For the text-containing cell, return its midpoint in (X, Y) coordinate format. 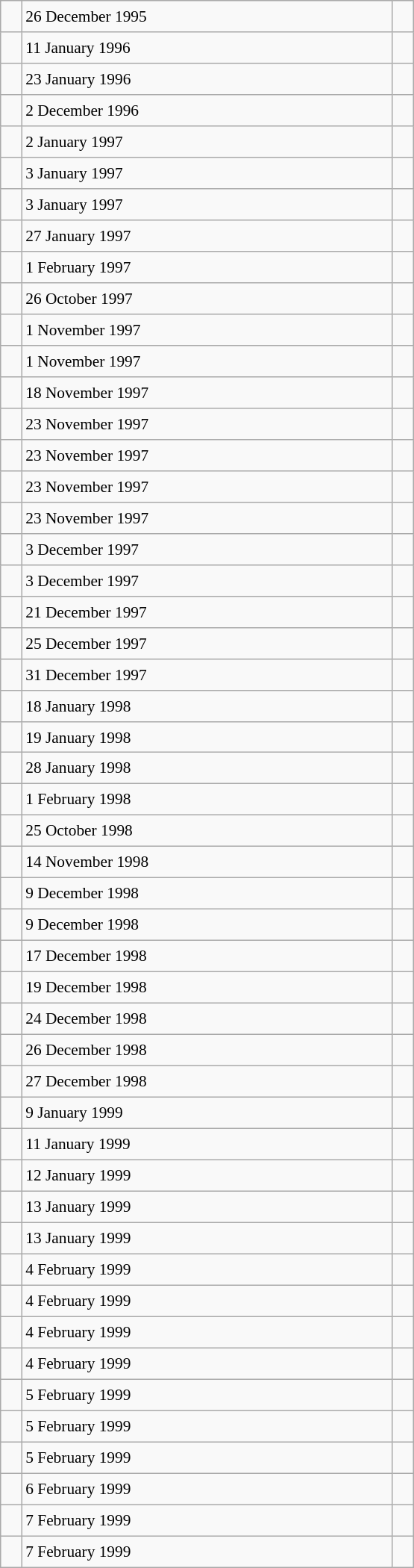
12 January 1999 (207, 1175)
26 October 1997 (207, 299)
26 December 1995 (207, 16)
17 December 1998 (207, 956)
21 December 1997 (207, 612)
11 January 1996 (207, 48)
23 January 1996 (207, 79)
11 January 1999 (207, 1144)
9 January 1999 (207, 1113)
27 January 1997 (207, 236)
1 February 1998 (207, 800)
18 January 1998 (207, 706)
6 February 1999 (207, 1489)
1 February 1997 (207, 267)
25 December 1997 (207, 643)
26 December 1998 (207, 1051)
2 January 1997 (207, 142)
19 January 1998 (207, 737)
27 December 1998 (207, 1082)
28 January 1998 (207, 768)
2 December 1996 (207, 111)
19 December 1998 (207, 988)
24 December 1998 (207, 1019)
14 November 1998 (207, 862)
31 December 1997 (207, 674)
18 November 1997 (207, 393)
25 October 1998 (207, 831)
